Return the (X, Y) coordinate for the center point of the cell that contains the specified text.  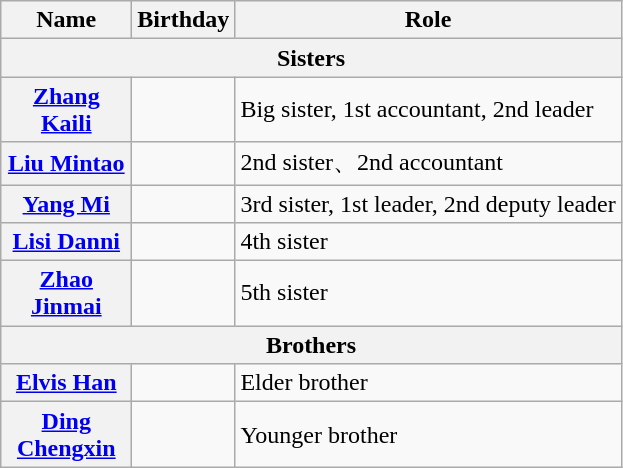
Big sister, 1st accountant, 2nd leader (428, 110)
Brothers (312, 345)
Yang Mi (66, 203)
Sisters (312, 58)
Lisi Danni (66, 242)
Elvis Han (66, 383)
Elder brother (428, 383)
Ding Chengxin (66, 434)
Zhang Kaili (66, 110)
4th sister (428, 242)
Birthday (184, 20)
Zhao Jinmai (66, 294)
Role (428, 20)
Name (66, 20)
3rd sister, 1st leader, 2nd deputy leader (428, 203)
5th sister (428, 294)
Younger brother (428, 434)
2nd sister、2nd accountant (428, 164)
Liu Mintao (66, 164)
